For the text-containing cell, return its midpoint in [x, y] coordinate format. 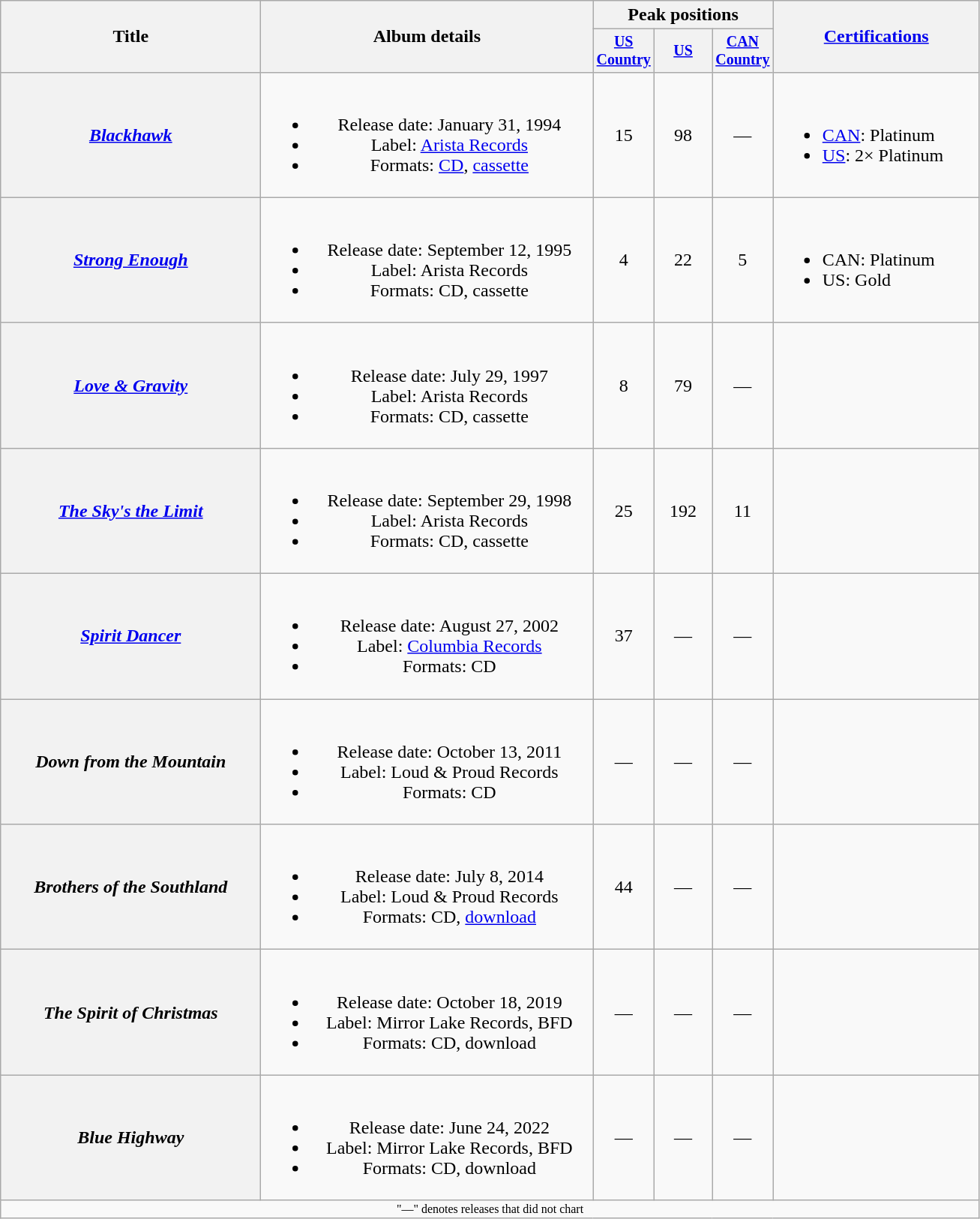
Certifications [876, 37]
Brothers of the Southland [130, 887]
Strong Enough [130, 260]
5 [743, 260]
Blackhawk [130, 135]
8 [624, 386]
Release date: October 13, 2011Label: Loud & Proud RecordsFormats: CD [427, 762]
44 [624, 887]
CAN Country [743, 51]
US Country [624, 51]
25 [624, 510]
The Spirit of Christmas [130, 1013]
Album details [427, 37]
4 [624, 260]
37 [624, 636]
192 [684, 510]
Release date: August 27, 2002Label: Columbia RecordsFormats: CD [427, 636]
Love & Gravity [130, 386]
11 [743, 510]
Peak positions [683, 15]
Blue Highway [130, 1137]
CAN: PlatinumUS: 2× Platinum [876, 135]
Release date: January 31, 1994Label: Arista RecordsFormats: CD, cassette [427, 135]
"—" denotes releases that did not chart [490, 1209]
15 [624, 135]
Release date: October 18, 2019Label: Mirror Lake Records, BFDFormats: CD, download [427, 1013]
Spirit Dancer [130, 636]
Release date: September 12, 1995Label: Arista RecordsFormats: CD, cassette [427, 260]
Release date: July 29, 1997Label: Arista RecordsFormats: CD, cassette [427, 386]
22 [684, 260]
Release date: September 29, 1998Label: Arista RecordsFormats: CD, cassette [427, 510]
Title [130, 37]
Release date: June 24, 2022Label: Mirror Lake Records, BFDFormats: CD, download [427, 1137]
79 [684, 386]
US [684, 51]
Release date: July 8, 2014Label: Loud & Proud RecordsFormats: CD, download [427, 887]
CAN: PlatinumUS: Gold [876, 260]
98 [684, 135]
The Sky's the Limit [130, 510]
Down from the Mountain [130, 762]
